Determine the (X, Y) coordinate at the center of the cell enclosing the given text.  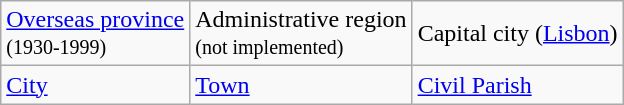
Capital city (Lisbon) (518, 34)
Town (301, 85)
Overseas province(1930-1999) (96, 34)
Civil Parish (518, 85)
Administrative region(not implemented) (301, 34)
City (96, 85)
